Output the (X, Y) coordinate of the center of the cell containing the given text.  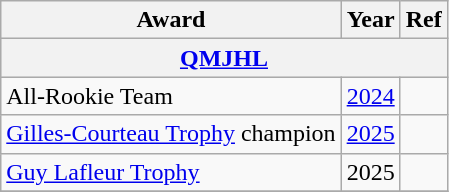
QMJHL (224, 58)
All-Rookie Team (171, 96)
Year (370, 20)
Ref (424, 20)
Guy Lafleur Trophy (171, 172)
Award (171, 20)
2024 (370, 96)
Gilles-Courteau Trophy champion (171, 134)
